Return the [x, y] coordinate for the center point of the cell that contains the specified text.  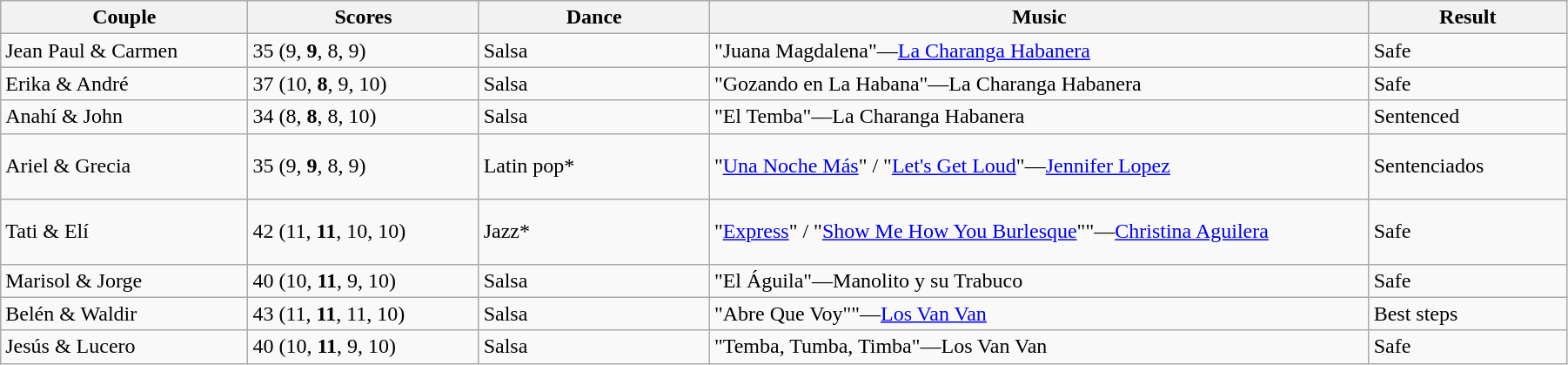
"Express" / "Show Me How You Burlesque""—Christina Aguilera [1039, 232]
Latin pop* [593, 166]
Tati & Elí [124, 232]
34 (8, 8, 8, 10) [364, 117]
Anahí & John [124, 117]
Belén & Waldir [124, 314]
Scores [364, 17]
Jazz* [593, 232]
Couple [124, 17]
Jean Paul & Carmen [124, 51]
"Abre Que Voy""—Los Van Van [1039, 314]
"Una Noche Más" / "Let's Get Loud"—Jennifer Lopez [1039, 166]
Best steps [1467, 314]
Dance [593, 17]
43 (11, 11, 11, 10) [364, 314]
Ariel & Grecia [124, 166]
Jesús & Lucero [124, 347]
"Juana Magdalena"—La Charanga Habanera [1039, 51]
Sentenciados [1467, 166]
42 (11, 11, 10, 10) [364, 232]
37 (10, 8, 9, 10) [364, 84]
"Temba, Tumba, Timba"—Los Van Van [1039, 347]
Erika & André [124, 84]
Marisol & Jorge [124, 281]
"El Águila"—Manolito y su Trabuco [1039, 281]
Sentenced [1467, 117]
Result [1467, 17]
"Gozando en La Habana"—La Charanga Habanera [1039, 84]
Music [1039, 17]
"El Temba"—La Charanga Habanera [1039, 117]
